Provide the [x, y] coordinate of the cell's center where the given text is located.  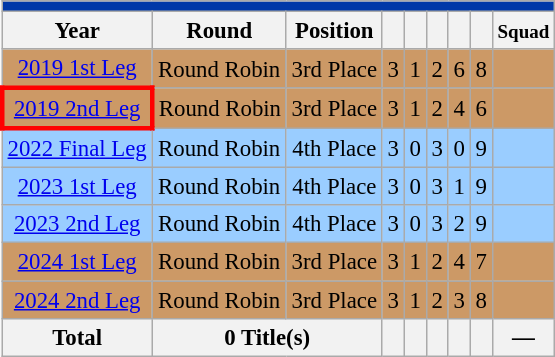
7 [481, 262]
2023 1st Leg [77, 187]
0 Title(s) [267, 337]
Total [77, 337]
2023 2nd Leg [77, 225]
2019 2nd Leg [77, 108]
2024 1st Leg [77, 262]
2019 1st Leg [77, 68]
Year [77, 31]
Position [334, 31]
2022 Final Leg [77, 148]
— [523, 337]
2024 2nd Leg [77, 300]
Squad [523, 31]
Round [219, 31]
